Return [x, y] of the center of cell containing provided text 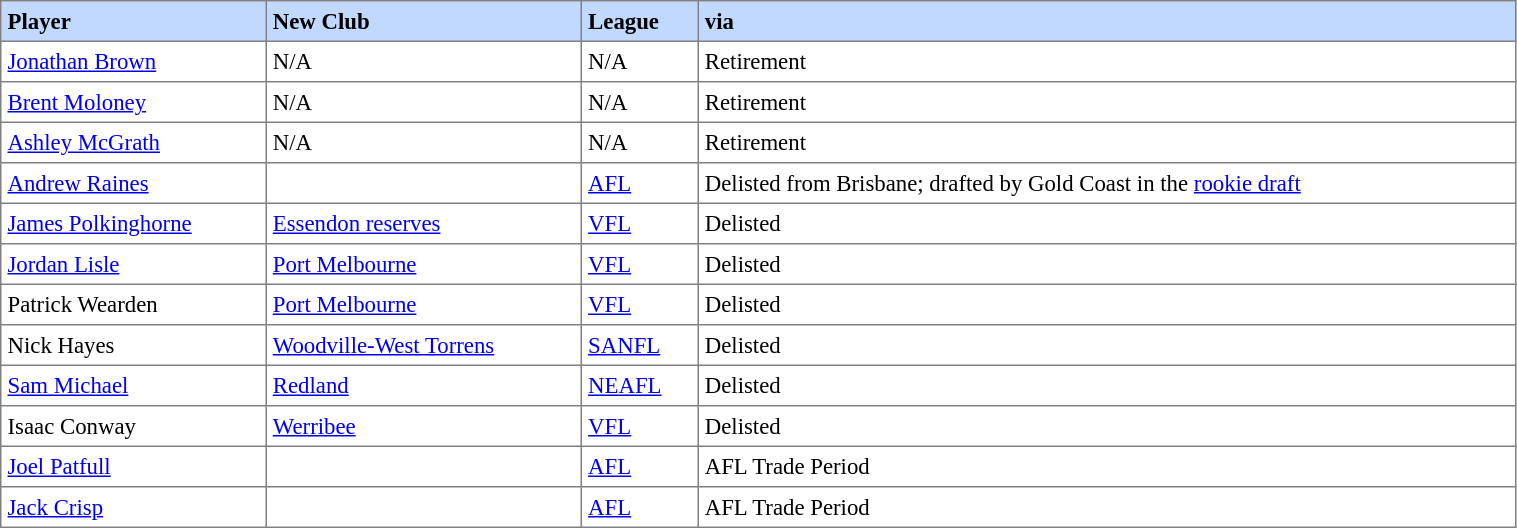
Delisted from Brisbane; drafted by Gold Coast in the rookie draft [1107, 183]
Andrew Raines [134, 183]
Redland [424, 385]
Nick Hayes [134, 345]
Ashley McGrath [134, 142]
League [640, 21]
Jack Crisp [134, 507]
James Polkinghorne [134, 223]
Isaac Conway [134, 426]
Woodville-West Torrens [424, 345]
Jonathan Brown [134, 61]
Patrick Wearden [134, 304]
Player [134, 21]
New Club [424, 21]
Essendon reserves [424, 223]
SANFL [640, 345]
Joel Patfull [134, 466]
Sam Michael [134, 385]
Jordan Lisle [134, 264]
via [1107, 21]
Brent Moloney [134, 102]
NEAFL [640, 385]
Werribee [424, 426]
